Identify which cell holds the provided text, then report its (X, Y) central coordinate. 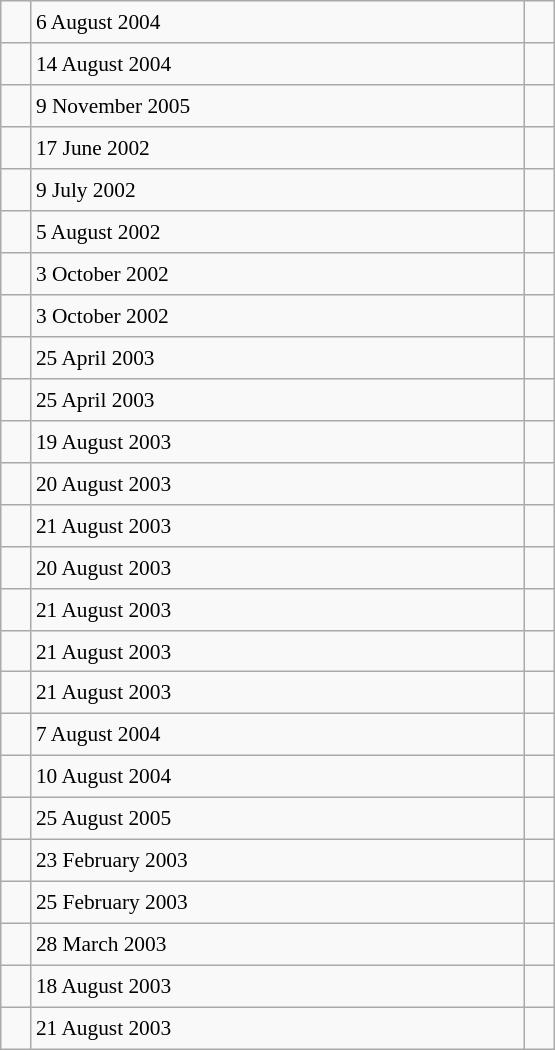
7 August 2004 (278, 735)
10 August 2004 (278, 777)
6 August 2004 (278, 22)
17 June 2002 (278, 148)
9 July 2002 (278, 190)
28 March 2003 (278, 945)
19 August 2003 (278, 441)
23 February 2003 (278, 861)
9 November 2005 (278, 106)
25 August 2005 (278, 819)
25 February 2003 (278, 903)
14 August 2004 (278, 64)
5 August 2002 (278, 232)
18 August 2003 (278, 986)
